Extract the [X, Y] coordinate from the center of the cell holding the provided text.  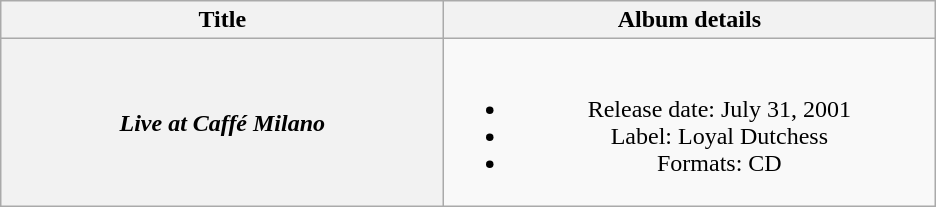
Live at Caffé Milano [222, 122]
Album details [690, 20]
Title [222, 20]
Release date: July 31, 2001Label: Loyal DutchessFormats: CD [690, 122]
